Search for the cell housing the specified text and yield its [X, Y] center coordinate. 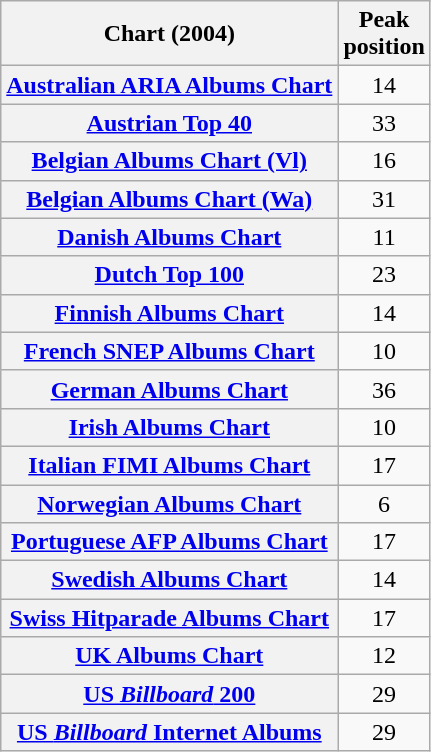
Danish Albums Chart [170, 237]
Irish Albums Chart [170, 427]
12 [384, 656]
Swiss Hitparade Albums Chart [170, 618]
33 [384, 123]
Belgian Albums Chart (Wa) [170, 199]
36 [384, 389]
11 [384, 237]
French SNEP Albums Chart [170, 351]
US Billboard Internet Albums [170, 732]
Chart (2004) [170, 34]
Australian ARIA Albums Chart [170, 85]
US Billboard 200 [170, 694]
16 [384, 161]
Italian FIMI Albums Chart [170, 465]
31 [384, 199]
UK Albums Chart [170, 656]
Portuguese AFP Albums Chart [170, 542]
Austrian Top 40 [170, 123]
Belgian Albums Chart (Vl) [170, 161]
Norwegian Albums Chart [170, 503]
23 [384, 275]
Swedish Albums Chart [170, 580]
Finnish Albums Chart [170, 313]
Peakposition [384, 34]
6 [384, 503]
German Albums Chart [170, 389]
Dutch Top 100 [170, 275]
